Identify which cell holds the provided text, then report its [X, Y] central coordinate. 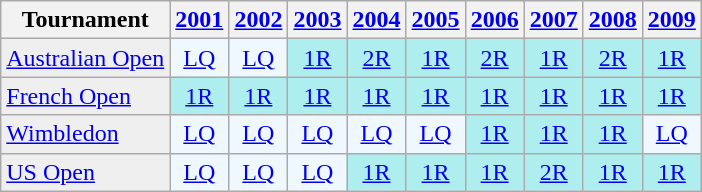
2003 [318, 20]
2007 [554, 20]
French Open [86, 96]
2006 [494, 20]
Wimbledon [86, 134]
2001 [200, 20]
Australian Open [86, 58]
2004 [376, 20]
Tournament [86, 20]
2005 [436, 20]
2009 [672, 20]
2008 [612, 20]
US Open [86, 172]
2002 [258, 20]
